For the text-containing cell, return its midpoint in [x, y] coordinate format. 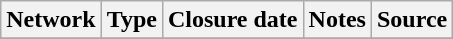
Network [51, 20]
Type [132, 20]
Source [412, 20]
Notes [337, 20]
Closure date [232, 20]
